Pinpoint the cell where the given text exists, returning its (X, Y) midpoint coordinate. 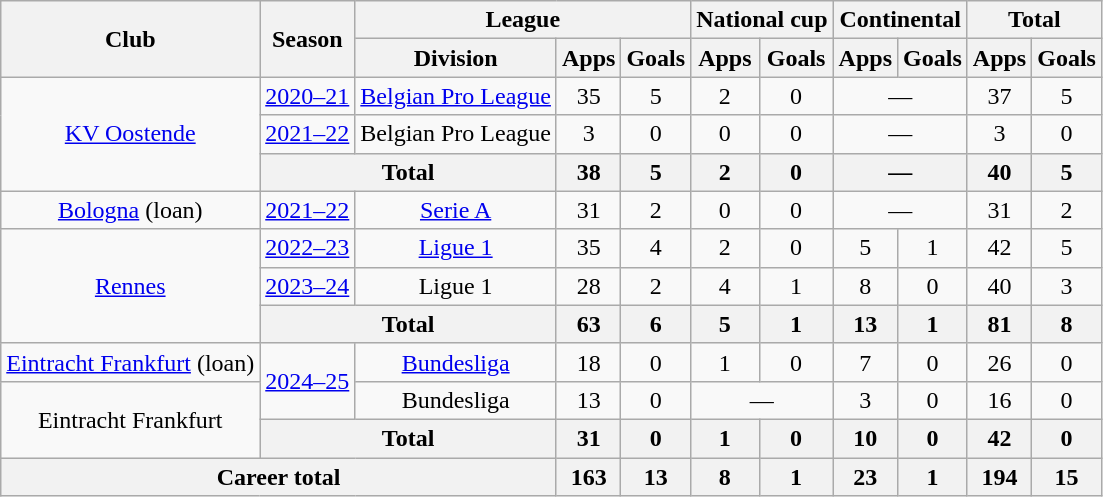
7 (865, 362)
Continental (900, 20)
Eintracht Frankfurt (loan) (130, 362)
League (523, 20)
81 (999, 324)
163 (588, 477)
15 (1067, 477)
6 (656, 324)
Career total (279, 477)
16 (999, 400)
37 (999, 96)
63 (588, 324)
KV Oostende (130, 134)
26 (999, 362)
National cup (762, 20)
23 (865, 477)
Rennes (130, 286)
Season (308, 39)
2022–23 (308, 248)
28 (588, 286)
38 (588, 172)
2024–25 (308, 381)
18 (588, 362)
Club (130, 39)
Eintracht Frankfurt (130, 419)
2020–21 (308, 96)
2023–24 (308, 286)
Division (456, 58)
Bologna (loan) (130, 210)
Serie A (456, 210)
10 (865, 438)
194 (999, 477)
